Output the (x, y) coordinate of the center of the cell containing the given text.  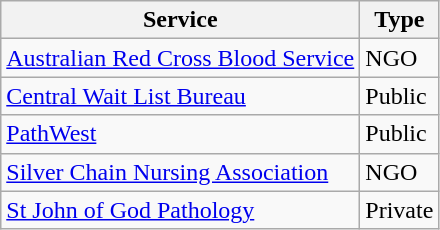
Private (400, 210)
Silver Chain Nursing Association (180, 172)
Central Wait List Bureau (180, 96)
PathWest (180, 134)
Service (180, 20)
Australian Red Cross Blood Service (180, 58)
Type (400, 20)
St John of God Pathology (180, 210)
